Search for the cell housing the specified text and yield its [X, Y] center coordinate. 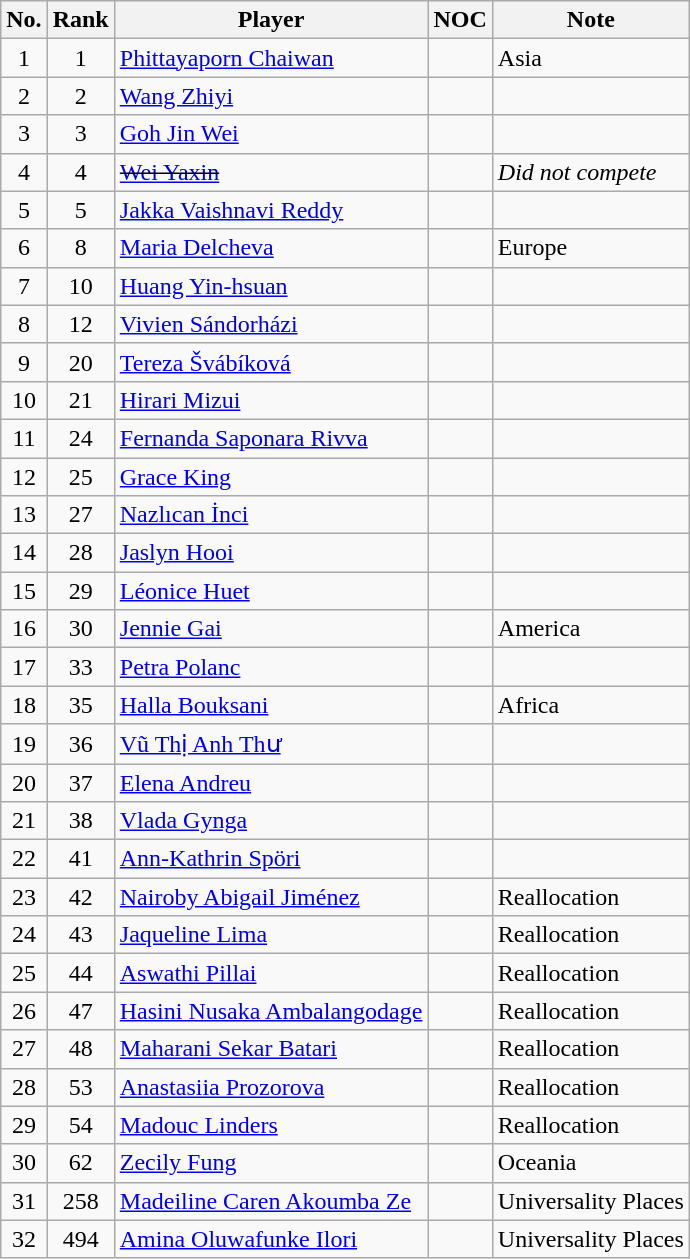
Rank [80, 20]
Vũ Thị Anh Thư [271, 744]
Amina Oluwafunke Ilori [271, 1239]
America [590, 629]
53 [80, 1087]
Aswathi Pillai [271, 973]
Wei Yaxin [271, 172]
Jaqueline Lima [271, 935]
Fernanda Saponara Rivva [271, 438]
44 [80, 973]
Asia [590, 58]
NOC [460, 20]
62 [80, 1163]
Tereza Švábíková [271, 362]
Jakka Vaishnavi Reddy [271, 210]
54 [80, 1125]
23 [24, 897]
47 [80, 1011]
Halla Bouksani [271, 705]
Vlada Gynga [271, 821]
Ann-Kathrin Spöri [271, 859]
Madeiline Caren Akoumba Ze [271, 1201]
Player [271, 20]
48 [80, 1049]
494 [80, 1239]
Jennie Gai [271, 629]
32 [24, 1239]
Léonice Huet [271, 591]
38 [80, 821]
42 [80, 897]
37 [80, 783]
11 [24, 438]
Madouc Linders [271, 1125]
16 [24, 629]
Jaslyn Hooi [271, 553]
Petra Polanc [271, 667]
Grace King [271, 477]
Oceania [590, 1163]
Note [590, 20]
14 [24, 553]
22 [24, 859]
9 [24, 362]
6 [24, 248]
Hirari Mizui [271, 400]
43 [80, 935]
19 [24, 744]
41 [80, 859]
Europe [590, 248]
31 [24, 1201]
15 [24, 591]
Hasini Nusaka Ambalangodage [271, 1011]
Did not compete [590, 172]
Nairoby Abigail Jiménez [271, 897]
No. [24, 20]
Elena Andreu [271, 783]
7 [24, 286]
35 [80, 705]
26 [24, 1011]
Vivien Sándorházi [271, 324]
Huang Yin-hsuan [271, 286]
18 [24, 705]
Maria Delcheva [271, 248]
Wang Zhiyi [271, 96]
258 [80, 1201]
33 [80, 667]
Anastasiia Prozorova [271, 1087]
17 [24, 667]
Phittayaporn Chaiwan [271, 58]
Goh Jin Wei [271, 134]
36 [80, 744]
Nazlıcan İnci [271, 515]
Maharani Sekar Batari [271, 1049]
13 [24, 515]
Zecily Fung [271, 1163]
Africa [590, 705]
